Return (X, Y) of the center of cell containing provided text 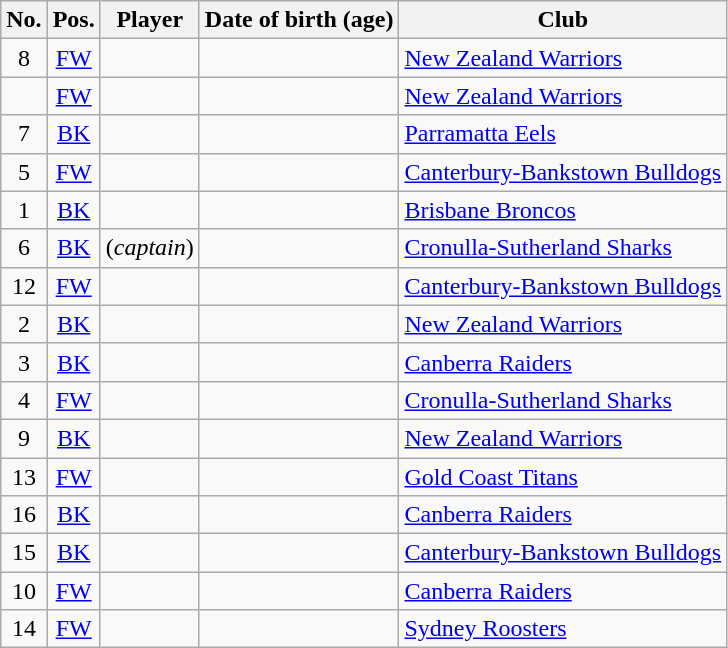
Club (563, 20)
No. (24, 20)
Date of birth (age) (299, 20)
14 (24, 629)
Parramatta Eels (563, 134)
16 (24, 515)
9 (24, 438)
10 (24, 591)
13 (24, 477)
8 (24, 58)
Player (150, 20)
5 (24, 172)
3 (24, 362)
Gold Coast Titans (563, 477)
Sydney Roosters (563, 629)
4 (24, 400)
Brisbane Broncos (563, 210)
6 (24, 248)
2 (24, 324)
15 (24, 553)
Pos. (74, 20)
7 (24, 134)
(captain) (150, 248)
1 (24, 210)
12 (24, 286)
